Extract the (x, y) coordinate from the center of the cell holding the provided text.  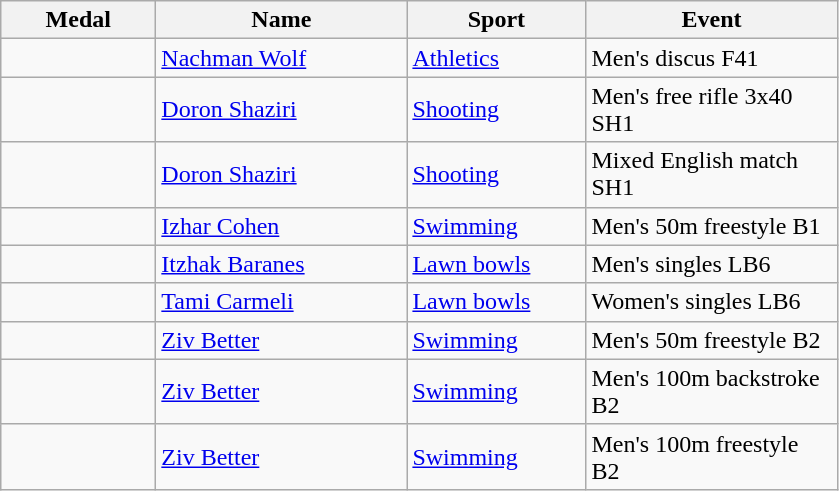
Medal (78, 20)
Name (282, 20)
Men's 50m freestyle B2 (712, 340)
Men's 50m freestyle B1 (712, 226)
Athletics (496, 58)
Event (712, 20)
Men's discus F41 (712, 58)
Sport (496, 20)
Tami Carmeli (282, 302)
Mixed English match SH1 (712, 174)
Men's singles LB6 (712, 264)
Men's free rifle 3x40 SH1 (712, 110)
Nachman Wolf (282, 58)
Men's 100m backstroke B2 (712, 392)
Women's singles LB6 (712, 302)
Men's 100m freestyle B2 (712, 456)
Izhar Cohen (282, 226)
Itzhak Baranes (282, 264)
